Locate the cell with the specified text and output its (x, y) center coordinate. 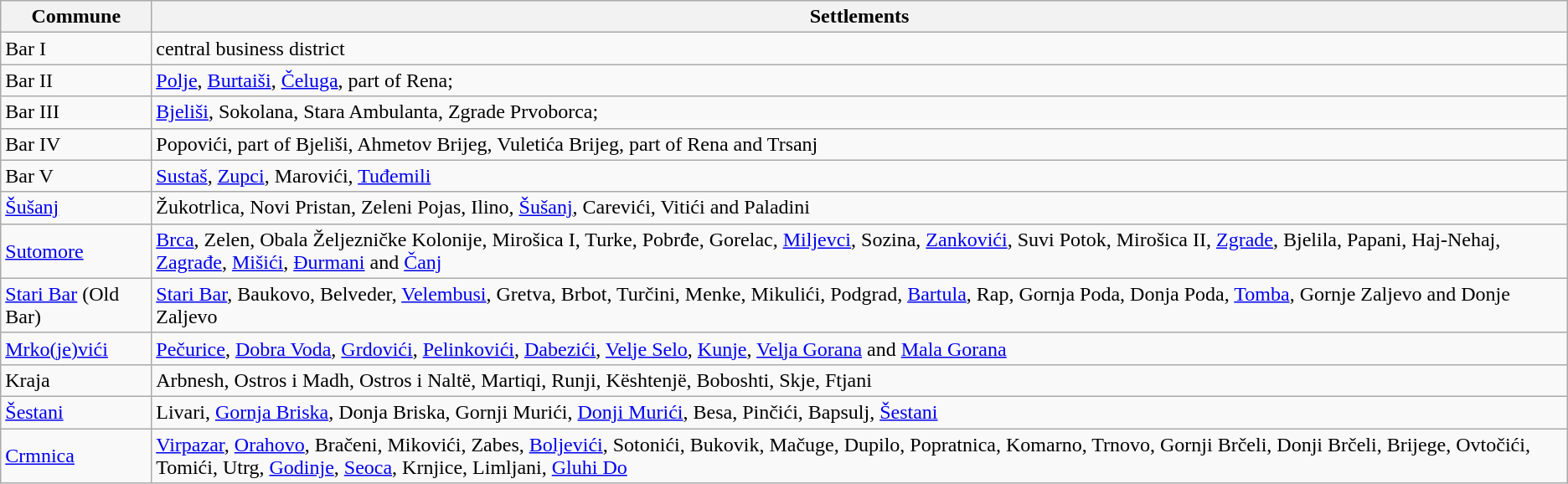
Livari, Gornja Briska, Donja Briska, Gornji Murići, Donji Murići, Besa, Pinčići, Bapsulj, Šestani (859, 412)
Arbnesh, Ostros i Madh, Ostros i Naltë, Martiqi, Runji, Kështenjë, Boboshti, Skje, Ftjani (859, 380)
Bar II (76, 80)
Šestani (76, 412)
Mrko(je)vići (76, 348)
Bjeliši, Sokolana, Stara Ambulanta, Zgrade Prvoborca; (859, 112)
Bar I (76, 49)
Polje, Burtaiši, Čeluga, part of Rena; (859, 80)
Sutomore (76, 251)
Bar III (76, 112)
Popovići, part of Bjeliši, Ahmetov Brijeg, Vuletića Brijeg, part of Rena and Trsanj (859, 144)
Commune (76, 17)
Sustaš, Zupci, Marovići, Tuđemili (859, 176)
Settlements (859, 17)
Žukotrlica, Novi Pristan, Zeleni Pojas, Ilino, Šušanj, Carevići, Vitići and Paladini (859, 208)
central business district (859, 49)
Bar V (76, 176)
Stari Bar (Old Bar) (76, 305)
Kraja (76, 380)
Šušanj (76, 208)
Crmnica (76, 456)
Pečurice, Dobra Voda, Grdovići, Pelinkovići, Dabezići, Velje Selo, Kunje, Velja Gorana and Mala Gorana (859, 348)
Bar IV (76, 144)
